Provide the (X, Y) coordinate of the cell's center where the given text is located.  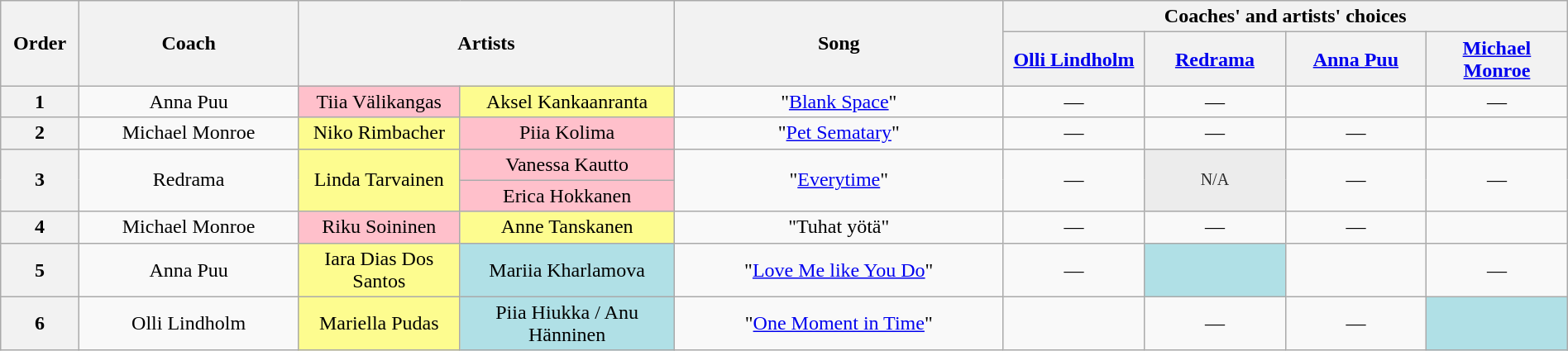
3 (40, 180)
Piia Hiukka / Anu Hänninen (567, 324)
Artists (486, 43)
Erica Hokkanen (567, 196)
1 (40, 102)
N/A (1215, 180)
Niko Rimbacher (379, 133)
5 (40, 269)
Vanessa Kautto (567, 164)
Aksel Kankaanranta (567, 102)
"Tuhat yötä" (839, 227)
Coach (189, 43)
Mariella Pudas (379, 324)
"Love Me like You Do" (839, 269)
Song (839, 43)
"Pet Sematary" (839, 133)
Riku Soininen (379, 227)
"Blank Space" (839, 102)
"Everytime" (839, 180)
Iara Dias Dos Santos (379, 269)
Linda Tarvainen (379, 180)
"One Moment in Time" (839, 324)
4 (40, 227)
Anne Tanskanen (567, 227)
Piia Kolima (567, 133)
Order (40, 43)
Tiia Välikangas (379, 102)
Mariia Kharlamova (567, 269)
2 (40, 133)
6 (40, 324)
Coaches' and artists' choices (1285, 17)
